Locate the cell with the specified text and output its (X, Y) center coordinate. 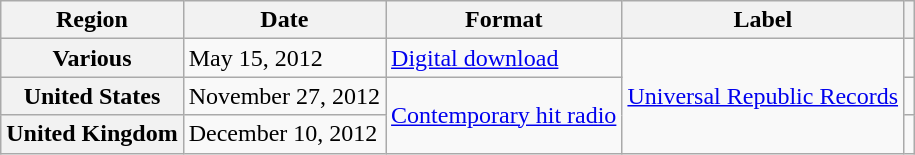
November 27, 2012 (284, 96)
Label (763, 20)
Contemporary hit radio (504, 115)
Digital download (504, 58)
Various (92, 58)
Universal Republic Records (763, 96)
United Kingdom (92, 134)
December 10, 2012 (284, 134)
Date (284, 20)
May 15, 2012 (284, 58)
United States (92, 96)
Region (92, 20)
Format (504, 20)
